From the cell containing the given text, extract its center point as [X, Y] coordinate. 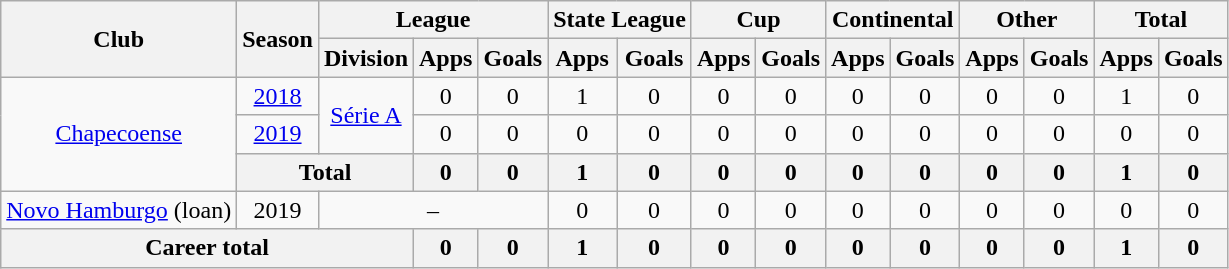
Career total [208, 248]
Novo Hamburgo (loan) [119, 210]
State League [620, 20]
Continental [893, 20]
Division [366, 58]
Chapecoense [119, 134]
Other [1027, 20]
2018 [278, 96]
Club [119, 39]
Série A [366, 115]
– [432, 210]
Season [278, 39]
Cup [758, 20]
League [432, 20]
